Extract the [X, Y] coordinate from the center of the cell holding the provided text.  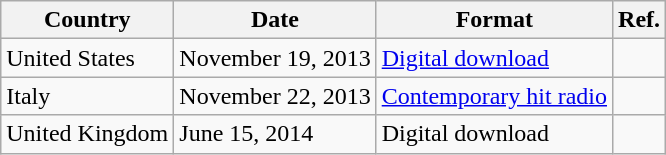
Italy [88, 96]
Country [88, 20]
June 15, 2014 [275, 134]
United States [88, 58]
November 19, 2013 [275, 58]
Date [275, 20]
Ref. [640, 20]
November 22, 2013 [275, 96]
Format [494, 20]
United Kingdom [88, 134]
Contemporary hit radio [494, 96]
